Search for the cell housing the specified text and yield its [x, y] center coordinate. 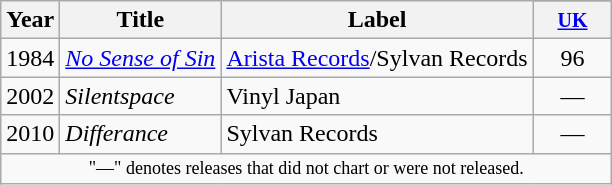
"—" denotes releases that did not chart or were not released. [306, 168]
Title [140, 20]
2010 [30, 134]
1984 [30, 58]
Year [30, 20]
Arista Records/Sylvan Records [377, 58]
96 [572, 58]
No Sense of Sin [140, 58]
Silentspace [140, 96]
Sylvan Records [377, 134]
UK [572, 20]
Vinyl Japan [377, 96]
Differance [140, 134]
Label [377, 20]
2002 [30, 96]
